Search for the cell housing the specified text and yield its [x, y] center coordinate. 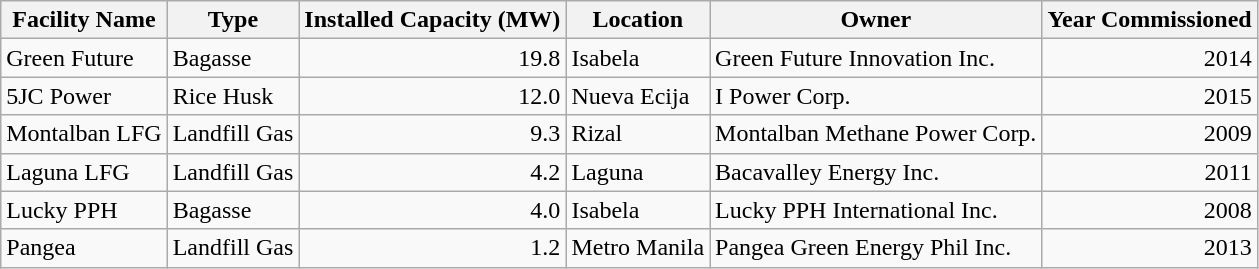
Nueva Ecija [638, 96]
Owner [876, 20]
2015 [1150, 96]
Rizal [638, 134]
Lucky PPH [84, 210]
2014 [1150, 58]
5JC Power [84, 96]
Pangea Green Energy Phil Inc. [876, 248]
12.0 [432, 96]
Laguna [638, 172]
I Power Corp. [876, 96]
2013 [1150, 248]
Laguna LFG [84, 172]
Pangea [84, 248]
2008 [1150, 210]
Green Future Innovation Inc. [876, 58]
Bacavalley Energy Inc. [876, 172]
Montalban Methane Power Corp. [876, 134]
2009 [1150, 134]
Rice Husk [233, 96]
Green Future [84, 58]
Metro Manila [638, 248]
4.2 [432, 172]
9.3 [432, 134]
Facility Name [84, 20]
Location [638, 20]
2011 [1150, 172]
Type [233, 20]
Installed Capacity (MW) [432, 20]
19.8 [432, 58]
1.2 [432, 248]
Lucky PPH International Inc. [876, 210]
Year Commissioned [1150, 20]
Montalban LFG [84, 134]
4.0 [432, 210]
